Identify which cell holds the provided text, then report its [x, y] central coordinate. 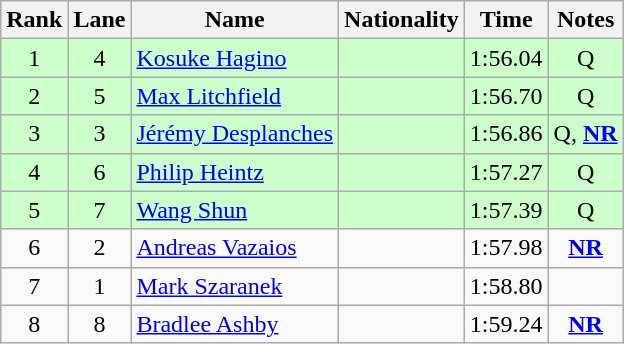
Time [506, 20]
Mark Szaranek [235, 286]
Lane [100, 20]
Wang Shun [235, 210]
1:57.27 [506, 172]
Nationality [402, 20]
1:56.70 [506, 96]
1:56.04 [506, 58]
Name [235, 20]
1:58.80 [506, 286]
Notes [586, 20]
1:59.24 [506, 324]
Andreas Vazaios [235, 248]
Kosuke Hagino [235, 58]
Philip Heintz [235, 172]
Bradlee Ashby [235, 324]
1:57.39 [506, 210]
Jérémy Desplanches [235, 134]
Max Litchfield [235, 96]
Q, NR [586, 134]
1:56.86 [506, 134]
Rank [34, 20]
1:57.98 [506, 248]
